Extract the [x, y] coordinate from the center of the cell holding the provided text.  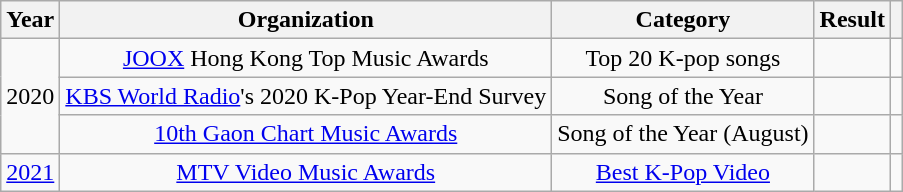
Year [30, 20]
Song of the Year (August) [683, 134]
Top 20 K-pop songs [683, 58]
JOOX Hong Kong Top Music Awards [306, 58]
2021 [30, 172]
Result [852, 20]
Organization [306, 20]
Category [683, 20]
Best K-Pop Video [683, 172]
Song of the Year [683, 96]
10th Gaon Chart Music Awards [306, 134]
2020 [30, 96]
KBS World Radio's 2020 K-Pop Year-End Survey [306, 96]
MTV Video Music Awards [306, 172]
